Extract the [X, Y] coordinate from the center of the cell holding the provided text.  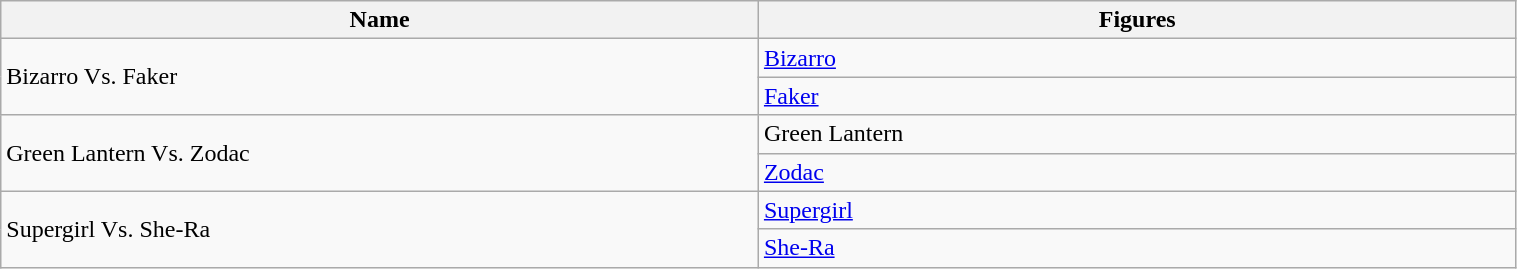
Green Lantern Vs. Zodac [380, 153]
Supergirl Vs. She-Ra [380, 229]
Faker [1137, 96]
Zodac [1137, 172]
Green Lantern [1137, 134]
Supergirl [1137, 210]
Figures [1137, 20]
Bizarro Vs. Faker [380, 77]
She-Ra [1137, 248]
Bizarro [1137, 58]
Name [380, 20]
